Extract the (X, Y) coordinate from the center of the cell holding the provided text.  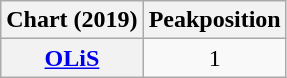
Peakposition (214, 20)
Chart (2019) (72, 20)
1 (214, 58)
OLiS (72, 58)
